Provide the (x, y) coordinate of the cell's center where the given text is located.  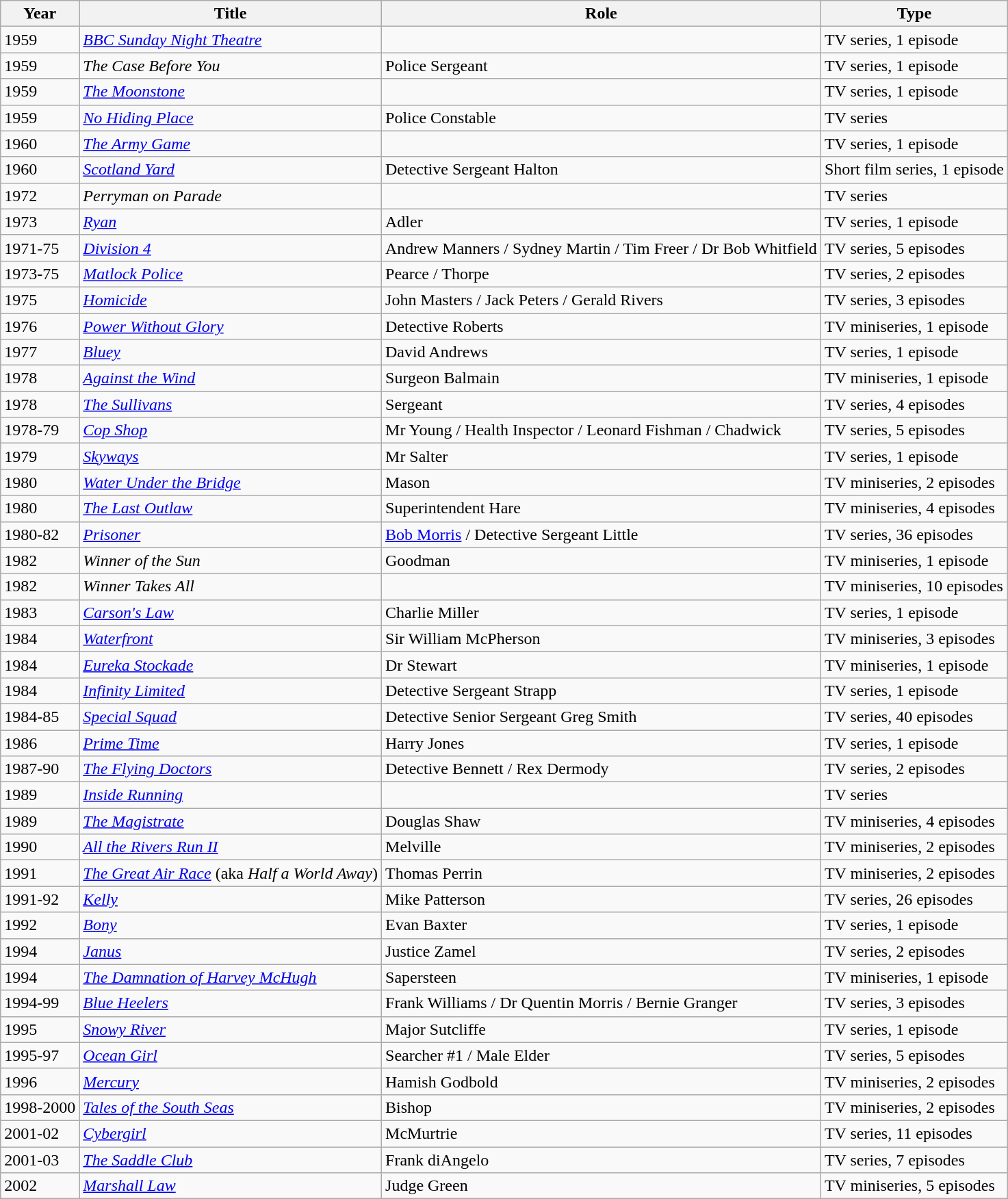
Judge Green (602, 1186)
Prisoner (231, 534)
Police Constable (602, 118)
Short film series, 1 episode (914, 170)
Bony (231, 925)
1978-79 (40, 430)
John Masters / Jack Peters / Gerald Rivers (602, 300)
1977 (40, 352)
Pearce / Thorpe (602, 274)
Bob Morris / Detective Sergeant Little (602, 534)
Detective Bennett / Rex Dermody (602, 769)
Marshall Law (231, 1186)
Police Sergeant (602, 66)
1998-2000 (40, 1107)
Andrew Manners / Sydney Martin / Tim Freer / Dr Bob Whitfield (602, 248)
Infinity Limited (231, 691)
The Army Game (231, 144)
Sapersteen (602, 977)
The Great Air Race (aka Half a World Away) (231, 873)
Winner Takes All (231, 586)
Winner of the Sun (231, 560)
1973 (40, 222)
Cybergirl (231, 1133)
Harry Jones (602, 743)
Charlie Miller (602, 613)
Major Sutcliffe (602, 1029)
Sir William McPherson (602, 639)
TV miniseries, 3 episodes (914, 639)
Water Under the Bridge (231, 482)
1991-92 (40, 899)
Type (914, 14)
Matlock Police (231, 274)
Carson's Law (231, 613)
Melville (602, 847)
TV series, 4 episodes (914, 404)
The Magistrate (231, 821)
Cop Shop (231, 430)
All the Rivers Run II (231, 847)
1976 (40, 326)
Role (602, 14)
Janus (231, 951)
Detective Sergeant Strapp (602, 691)
Hamish Godbold (602, 1081)
Goodman (602, 560)
Bluey (231, 352)
Frank diAngelo (602, 1160)
David Andrews (602, 352)
Searcher #1 / Male Elder (602, 1055)
The Moonstone (231, 92)
TV series, 36 episodes (914, 534)
1980-82 (40, 534)
Evan Baxter (602, 925)
1994-99 (40, 1003)
Dr Stewart (602, 665)
Kelly (231, 899)
Special Squad (231, 717)
No Hiding Place (231, 118)
The Last Outlaw (231, 508)
The Flying Doctors (231, 769)
Inside Running (231, 795)
Mike Patterson (602, 899)
2001-03 (40, 1160)
1991 (40, 873)
TV miniseries, 10 episodes (914, 586)
Eureka Stockade (231, 665)
Adler (602, 222)
1995 (40, 1029)
Mr Young / Health Inspector / Leonard Fishman / Chadwick (602, 430)
Perryman on Parade (231, 196)
TV series, 11 episodes (914, 1133)
1972 (40, 196)
Justice Zamel (602, 951)
Blue Heelers (231, 1003)
Sergeant (602, 404)
The Saddle Club (231, 1160)
Ryan (231, 222)
Mr Salter (602, 456)
Snowy River (231, 1029)
Homicide (231, 300)
McMurtrie (602, 1133)
Year (40, 14)
1975 (40, 300)
1986 (40, 743)
Mason (602, 482)
Tales of the South Seas (231, 1107)
Scotland Yard (231, 170)
Skyways (231, 456)
Against the Wind (231, 378)
The Damnation of Harvey McHugh (231, 977)
1987-90 (40, 769)
Ocean Girl (231, 1055)
Thomas Perrin (602, 873)
Title (231, 14)
Waterfront (231, 639)
2002 (40, 1186)
Superintendent Hare (602, 508)
Detective Roberts (602, 326)
TV series, 26 episodes (914, 899)
Detective Sergeant Halton (602, 170)
1990 (40, 847)
2001-02 (40, 1133)
1995-97 (40, 1055)
Mercury (231, 1081)
Prime Time (231, 743)
Surgeon Balmain (602, 378)
Frank Williams / Dr Quentin Morris / Bernie Granger (602, 1003)
1983 (40, 613)
Bishop (602, 1107)
Power Without Glory (231, 326)
Detective Senior Sergeant Greg Smith (602, 717)
1979 (40, 456)
Douglas Shaw (602, 821)
1984-85 (40, 717)
BBC Sunday Night Theatre (231, 40)
1973-75 (40, 274)
The Sullivans (231, 404)
TV miniseries, 5 episodes (914, 1186)
The Case Before You (231, 66)
1971-75 (40, 248)
TV series, 40 episodes (914, 717)
Division 4 (231, 248)
1996 (40, 1081)
1992 (40, 925)
TV series, 7 episodes (914, 1160)
